Locate the cell with the specified text and output its [X, Y] center coordinate. 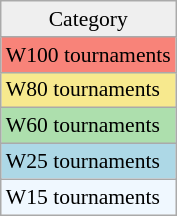
Category [88, 19]
W100 tournaments [88, 55]
W80 tournaments [88, 90]
W15 tournaments [88, 197]
W60 tournaments [88, 126]
W25 tournaments [88, 162]
